Search for the cell housing the specified text and yield its [X, Y] center coordinate. 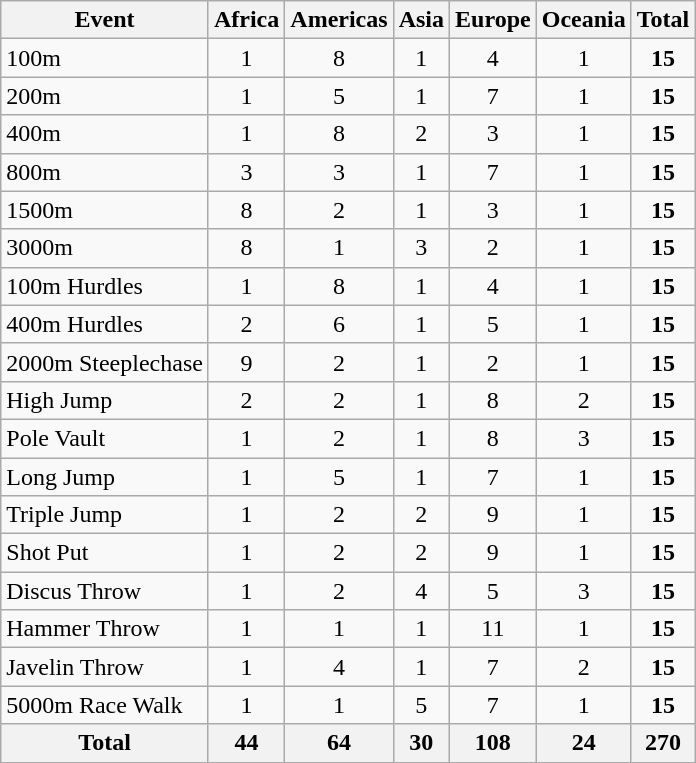
High Jump [105, 400]
64 [339, 743]
Event [105, 20]
Oceania [584, 20]
30 [421, 743]
800m [105, 172]
100m [105, 58]
5000m Race Walk [105, 705]
400m [105, 134]
Europe [494, 20]
Africa [246, 20]
11 [494, 629]
Americas [339, 20]
400m Hurdles [105, 324]
Long Jump [105, 477]
100m Hurdles [105, 286]
Asia [421, 20]
Shot Put [105, 553]
6 [339, 324]
1500m [105, 210]
44 [246, 743]
270 [663, 743]
Javelin Throw [105, 667]
108 [494, 743]
2000m Steeplechase [105, 362]
3000m [105, 248]
Pole Vault [105, 438]
200m [105, 96]
Triple Jump [105, 515]
Hammer Throw [105, 629]
24 [584, 743]
Discus Throw [105, 591]
